From the cell containing the given text, extract its center point as [x, y] coordinate. 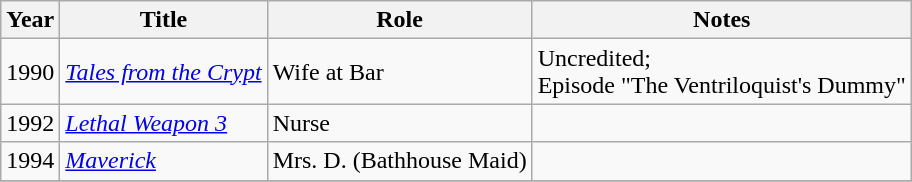
Nurse [400, 123]
Lethal Weapon 3 [164, 123]
Maverick [164, 161]
Tales from the Crypt [164, 72]
Title [164, 20]
Year [30, 20]
Wife at Bar [400, 72]
Uncredited;Episode "The Ventriloquist's Dummy" [722, 72]
Role [400, 20]
Mrs. D. (Bathhouse Maid) [400, 161]
Notes [722, 20]
1994 [30, 161]
1990 [30, 72]
1992 [30, 123]
